Extract the (x, y) coordinate from the center of the cell holding the provided text.  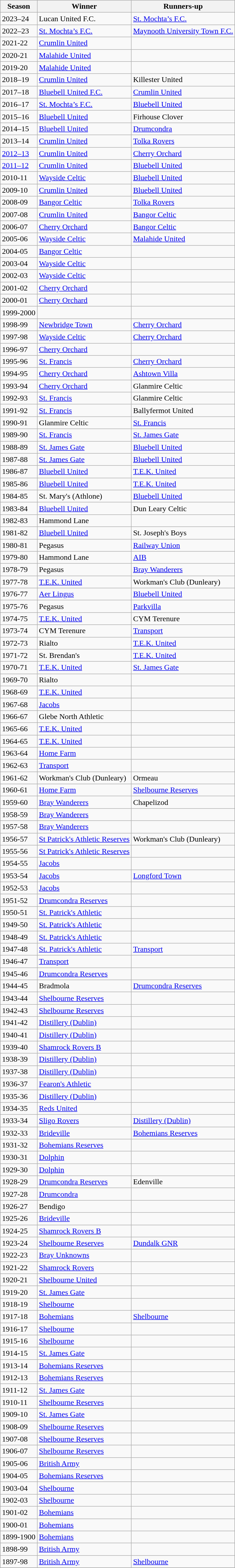
1956-57 (19, 839)
1987-88 (19, 459)
1967-68 (19, 704)
Fearon's Athletic (84, 1084)
2004-05 (19, 251)
1932-33 (19, 1133)
1969-70 (19, 680)
St. Mary's (Athlone) (84, 496)
Bendigo (84, 1206)
2022–23 (19, 31)
Dundalk GNR (183, 1243)
Ashtown Villa (183, 374)
1911-12 (19, 1390)
1966-67 (19, 716)
1976-77 (19, 594)
1902-03 (19, 1500)
1921-22 (19, 1268)
Maynooth University Town F.C. (183, 31)
1947-48 (19, 949)
1933-34 (19, 1121)
1986-87 (19, 472)
Season (19, 6)
1983-84 (19, 508)
1978-79 (19, 570)
1928-29 (19, 1182)
1991-92 (19, 410)
1938-39 (19, 1059)
1952-53 (19, 888)
1957-58 (19, 827)
1916-17 (19, 1329)
1937-38 (19, 1072)
2023–24 (19, 19)
1907-08 (19, 1439)
1900-01 (19, 1525)
Ormeau (183, 778)
2006-07 (19, 227)
2013–14 (19, 141)
2002-03 (19, 276)
St. Brendan's (84, 655)
2005-06 (19, 239)
Longford Town (183, 876)
1940-41 (19, 1035)
2008-09 (19, 202)
Glebe North Athletic (84, 716)
1936-37 (19, 1084)
2015–16 (19, 116)
Winner (84, 6)
1905-06 (19, 1463)
Bradmola (84, 986)
1949-50 (19, 925)
1996-97 (19, 349)
1970-71 (19, 668)
1908-09 (19, 1427)
1962-63 (19, 766)
2010-11 (19, 178)
1923-24 (19, 1243)
1903-04 (19, 1488)
1975-76 (19, 606)
1915-16 (19, 1341)
1914-15 (19, 1353)
1984-85 (19, 496)
Aer Lingus (84, 594)
1960-61 (19, 790)
Edenville (183, 1182)
2021-22 (19, 43)
1899-1900 (19, 1537)
1982-83 (19, 521)
1912-13 (19, 1378)
1946-47 (19, 962)
1901-02 (19, 1512)
1904-05 (19, 1476)
2012–13 (19, 153)
1948-49 (19, 937)
1925-26 (19, 1219)
1922-23 (19, 1255)
Reds United (84, 1108)
1924-25 (19, 1231)
AIB (183, 558)
2017–18 (19, 92)
2014–15 (19, 129)
Runners-up (183, 6)
1944-45 (19, 986)
1992-93 (19, 398)
Bluebell United F.C. (84, 92)
Chapelizod (183, 802)
1974-75 (19, 619)
2016–17 (19, 104)
1980-81 (19, 545)
1934-35 (19, 1108)
2007-08 (19, 215)
1942-43 (19, 1010)
2003-04 (19, 263)
1999-2000 (19, 312)
Shamrock Rovers (84, 1268)
1990-91 (19, 423)
1963-64 (19, 753)
1988-89 (19, 447)
Newbridge Town (84, 325)
1995-96 (19, 362)
1897-98 (19, 1562)
Railway Union (183, 545)
1919-20 (19, 1292)
Bray Unknowns (84, 1255)
Ballyfermot United (183, 410)
1930-31 (19, 1158)
1968-69 (19, 692)
2018–19 (19, 80)
2001-02 (19, 288)
1945-46 (19, 974)
1920-21 (19, 1280)
1927-28 (19, 1194)
Lucan United F.C. (84, 19)
2020-21 (19, 55)
1954-55 (19, 863)
1913-14 (19, 1366)
1929-30 (19, 1170)
1910-11 (19, 1402)
Shelbourne United (84, 1280)
1958-59 (19, 815)
1951-52 (19, 900)
2000-01 (19, 300)
1961-62 (19, 778)
1997-98 (19, 337)
Sligo Rovers (84, 1121)
2011–12 (19, 166)
1909-10 (19, 1415)
Dun Leary Celtic (183, 508)
2009-10 (19, 190)
1989-90 (19, 435)
1973-74 (19, 631)
1971-72 (19, 655)
1993-94 (19, 386)
1981-82 (19, 533)
Parkvilla (183, 606)
1941-42 (19, 1023)
1935-36 (19, 1096)
St. Joseph's Boys (183, 533)
1955-56 (19, 851)
1959-60 (19, 802)
1943-44 (19, 998)
1939-40 (19, 1047)
1917-18 (19, 1316)
Killester United (183, 80)
1998-99 (19, 325)
1926-27 (19, 1206)
1964-65 (19, 741)
1994-95 (19, 374)
1985-86 (19, 484)
1918-19 (19, 1304)
Firhouse Clover (183, 116)
1950-51 (19, 912)
1931-32 (19, 1145)
1977-78 (19, 582)
1979-80 (19, 558)
2019-20 (19, 68)
1965-66 (19, 729)
1898-99 (19, 1549)
1972-73 (19, 643)
1953-54 (19, 876)
1906-07 (19, 1451)
